Return the [x, y] coordinate for the center point of the cell that contains the specified text.  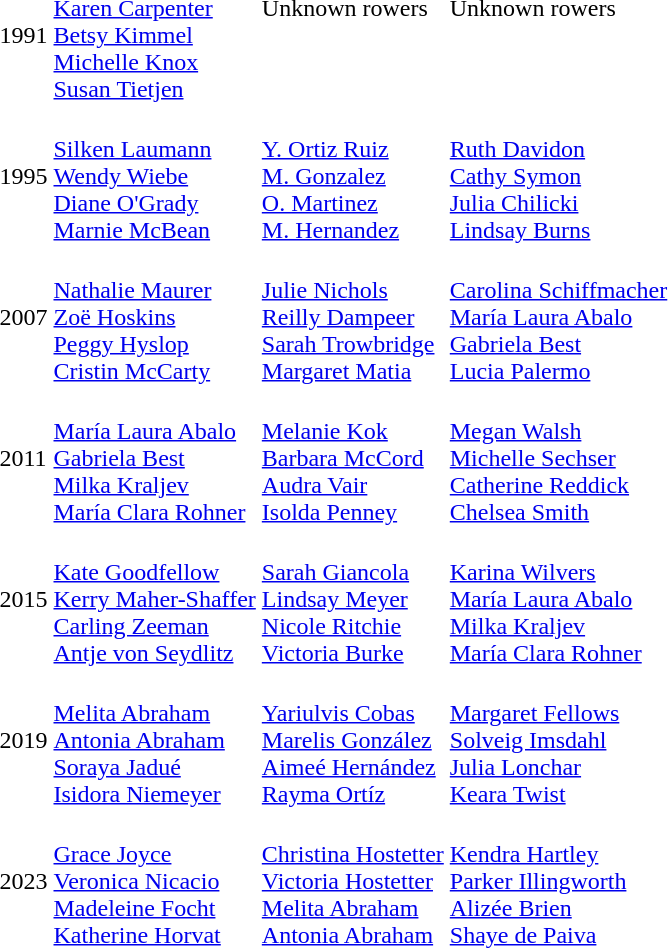
Megan Walsh Michelle Sechser Catherine Reddick Chelsea Smith [558, 458]
Karina WilversMaría Laura AbaloMilka KraljevMaría Clara Rohner [558, 599]
Ruth Davidon Cathy Symon Julia Chilicki Lindsay Burns [558, 176]
Kate GoodfellowKerry Maher-ShafferCarling ZeemanAntje von Seydlitz [154, 599]
Carolina SchiffmacherMaría Laura AbaloGabriela BestLucia Palermo [558, 317]
Melanie Kok Barbara McCord Audra Vair Isolda Penney [352, 458]
Silken LaumannWendy WiebeDiane O'GradyMarnie McBean [154, 176]
Yariulvis CobasMarelis GonzálezAimeé HernándezRayma Ortíz [352, 740]
Y. Ortiz RuizM. GonzalezO. MartinezM. Hernandez [352, 176]
María Laura Abalo Gabriela Best Milka Kraljev María Clara Rohner [154, 458]
Julie NicholsReilly DampeerSarah TrowbridgeMargaret Matia [352, 317]
Melita AbrahamAntonia AbrahamSoraya JaduéIsidora Niemeyer [154, 740]
Nathalie MaurerZoë HoskinsPeggy HyslopCristin McCarty [154, 317]
Sarah GiancolaLindsay MeyerNicole RitchieVictoria Burke [352, 599]
Margaret FellowsSolveig ImsdahlJulia LoncharKeara Twist [558, 740]
